Identify which cell holds the provided text, then report its (x, y) central coordinate. 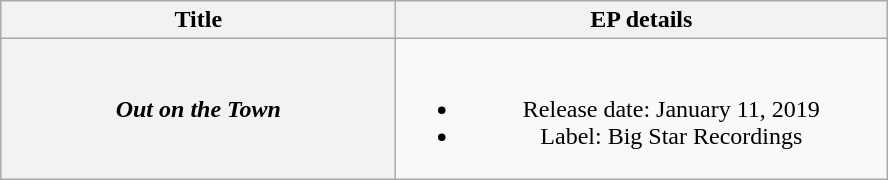
EP details (642, 20)
Title (198, 20)
Release date: January 11, 2019Label: Big Star Recordings (642, 109)
Out on the Town (198, 109)
